Scan for the cell matching the given text and deliver its (x, y) coordinate at center. 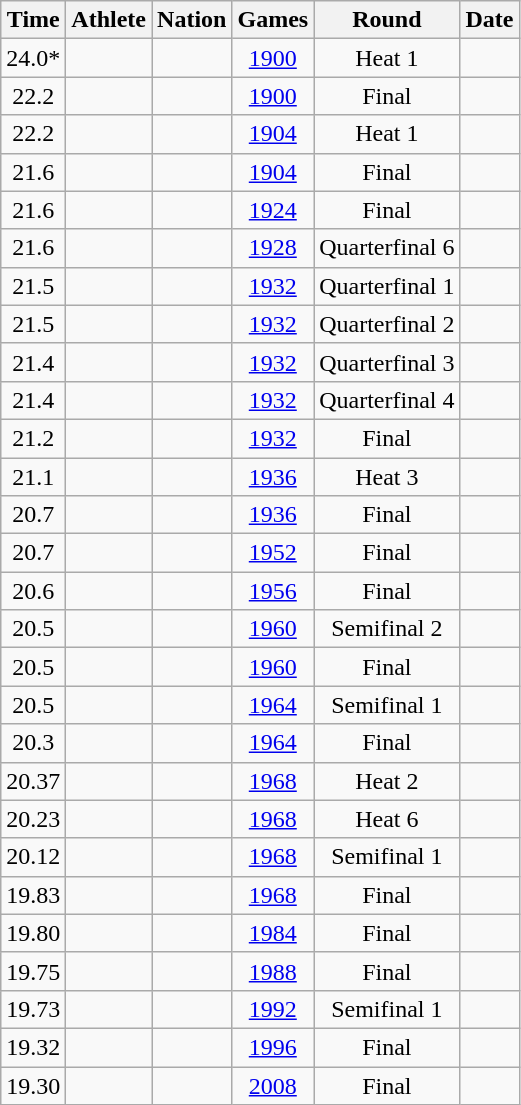
Quarterfinal 4 (387, 400)
19.83 (34, 895)
Quarterfinal 6 (387, 248)
19.75 (34, 971)
Heat 6 (387, 819)
Heat 3 (387, 477)
Semifinal 2 (387, 629)
1988 (273, 971)
20.23 (34, 819)
21.2 (34, 438)
Time (34, 20)
24.0* (34, 58)
20.6 (34, 591)
19.32 (34, 1047)
20.12 (34, 857)
Quarterfinal 1 (387, 286)
Quarterfinal 3 (387, 362)
Nation (192, 20)
19.73 (34, 1009)
1992 (273, 1009)
Athlete (109, 20)
Heat 2 (387, 781)
Quarterfinal 2 (387, 324)
20.37 (34, 781)
1956 (273, 591)
19.80 (34, 933)
Games (273, 20)
Date (490, 20)
1984 (273, 933)
1952 (273, 553)
1928 (273, 248)
19.30 (34, 1085)
2008 (273, 1085)
1924 (273, 210)
20.3 (34, 743)
Round (387, 20)
1996 (273, 1047)
21.1 (34, 477)
